Return [x, y] of the center of cell containing provided text 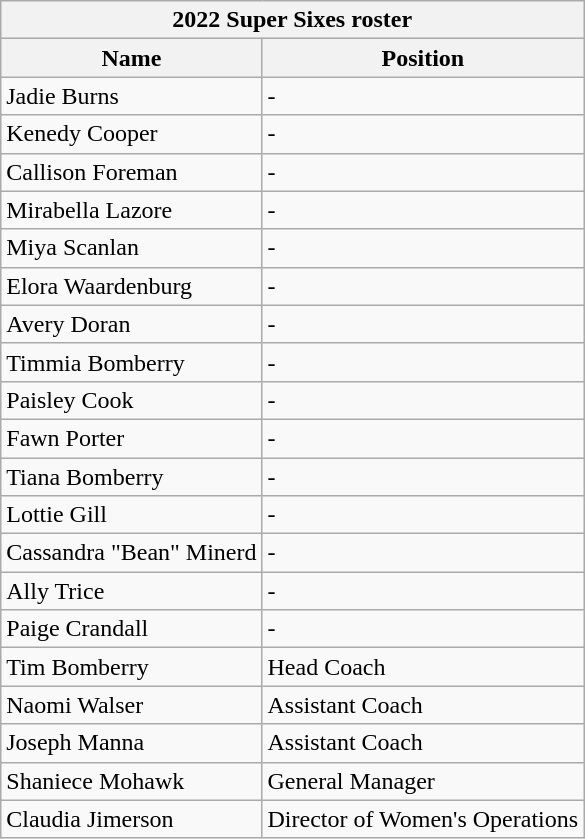
Tiana Bomberry [132, 477]
Jadie Burns [132, 96]
Callison Foreman [132, 172]
Avery Doran [132, 324]
Joseph Manna [132, 743]
Lottie Gill [132, 515]
Director of Women's Operations [423, 819]
Position [423, 58]
Fawn Porter [132, 438]
Claudia Jimerson [132, 819]
General Manager [423, 781]
Mirabella Lazore [132, 210]
Tim Bomberry [132, 667]
Paige Crandall [132, 629]
Naomi Walser [132, 705]
Head Coach [423, 667]
Paisley Cook [132, 400]
Timmia Bomberry [132, 362]
Miya Scanlan [132, 248]
Shaniece Mohawk [132, 781]
Kenedy Cooper [132, 134]
2022 Super Sixes roster [292, 20]
Ally Trice [132, 591]
Elora Waardenburg [132, 286]
Cassandra "Bean" Minerd [132, 553]
Name [132, 58]
